Detect which cell encompasses the target text, then output its [X, Y] center coordinate. 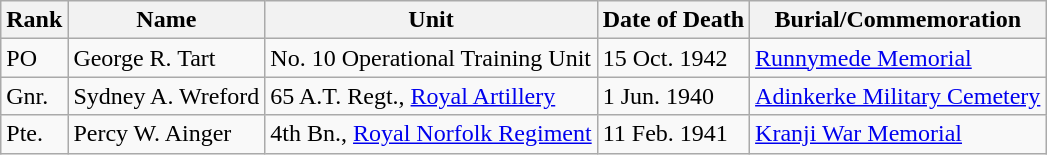
George R. Tart [166, 58]
Name [166, 20]
65 A.T. Regt., Royal Artillery [431, 96]
Sydney A. Wreford [166, 96]
Percy W. Ainger [166, 134]
15 Oct. 1942 [673, 58]
4th Bn., Royal Norfolk Regiment [431, 134]
Date of Death [673, 20]
Unit [431, 20]
Runnymede Memorial [898, 58]
Gnr. [34, 96]
Pte. [34, 134]
Burial/Commemoration [898, 20]
1 Jun. 1940 [673, 96]
No. 10 Operational Training Unit [431, 58]
PO [34, 58]
Adinkerke Military Cemetery [898, 96]
Rank [34, 20]
11 Feb. 1941 [673, 134]
Kranji War Memorial [898, 134]
